Determine the (X, Y) coordinate at the center of the cell enclosing the given text.  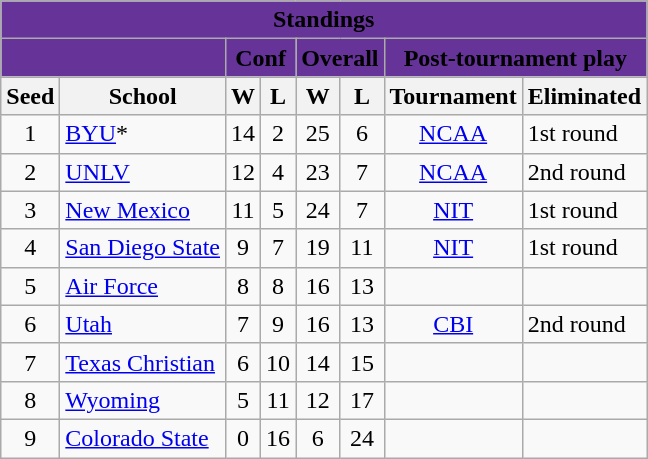
School (143, 96)
San Diego State (143, 248)
Utah (143, 324)
Eliminated (584, 96)
23 (318, 172)
1 (30, 134)
17 (362, 400)
25 (318, 134)
Tournament (453, 96)
19 (318, 248)
Seed (30, 96)
Overall (340, 58)
3 (30, 210)
15 (362, 362)
Conf (261, 58)
Air Force (143, 286)
CBI (453, 324)
Colorado State (143, 438)
Post-tournament play (516, 58)
10 (278, 362)
0 (244, 438)
UNLV (143, 172)
BYU* (143, 134)
New Mexico (143, 210)
Wyoming (143, 400)
Texas Christian (143, 362)
Standings (324, 20)
